Identify which cell holds the provided text, then report its [X, Y] central coordinate. 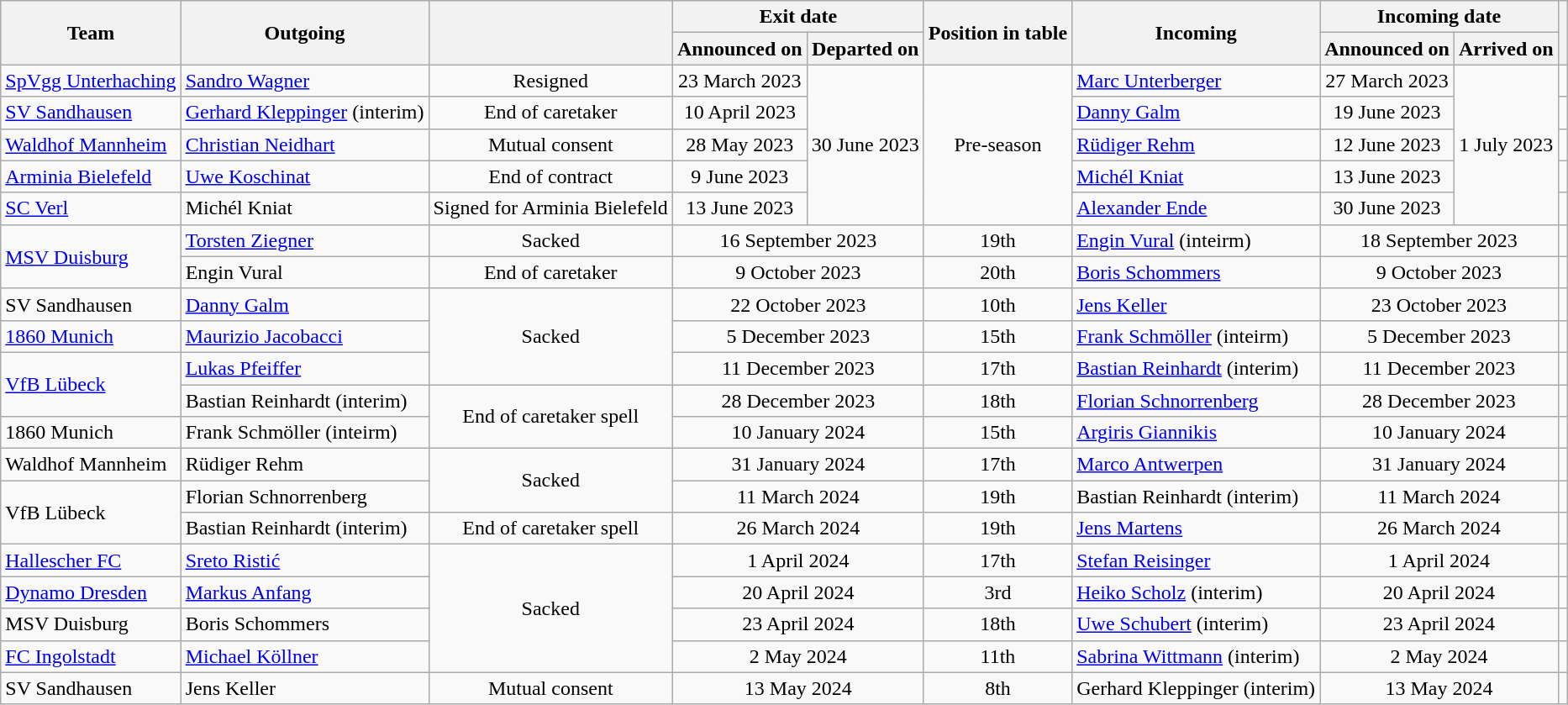
Argiris Giannikis [1197, 433]
Michael Köllner [304, 656]
Signed for Arminia Bielefeld [550, 208]
12 June 2023 [1387, 145]
28 May 2023 [739, 145]
Engin Vural [304, 272]
Sabrina Wittmann (interim) [1197, 656]
FC Ingolstadt [91, 656]
Stefan Reisinger [1197, 560]
Pre-season [997, 145]
SpVgg Unterhaching [91, 81]
Alexander Ende [1197, 208]
23 October 2023 [1439, 304]
Resigned [550, 81]
22 October 2023 [798, 304]
End of contract [550, 176]
Arminia Bielefeld [91, 176]
Incoming date [1439, 17]
Uwe Schubert (interim) [1197, 624]
Markus Anfang [304, 592]
20th [997, 272]
Uwe Koschinat [304, 176]
Engin Vural (inteirm) [1197, 240]
Christian Neidhart [304, 145]
Maurizio Jacobacci [304, 336]
23 March 2023 [739, 81]
10th [997, 304]
Sandro Wagner [304, 81]
Position in table [997, 33]
Team [91, 33]
Arrived on [1506, 49]
Exit date [798, 17]
SC Verl [91, 208]
Lukas Pfeiffer [304, 368]
16 September 2023 [798, 240]
Hallescher FC [91, 560]
Outgoing [304, 33]
8th [997, 688]
1 July 2023 [1506, 145]
11th [997, 656]
19 June 2023 [1387, 113]
10 April 2023 [739, 113]
Dynamo Dresden [91, 592]
Marc Unterberger [1197, 81]
27 March 2023 [1387, 81]
Jens Martens [1197, 529]
Torsten Ziegner [304, 240]
Incoming [1197, 33]
Marco Antwerpen [1197, 465]
18 September 2023 [1439, 240]
3rd [997, 592]
Heiko Scholz (interim) [1197, 592]
Sreto Ristić [304, 560]
Departed on [866, 49]
9 June 2023 [739, 176]
